Return the [X, Y] coordinate for the center point of the cell that contains the specified text.  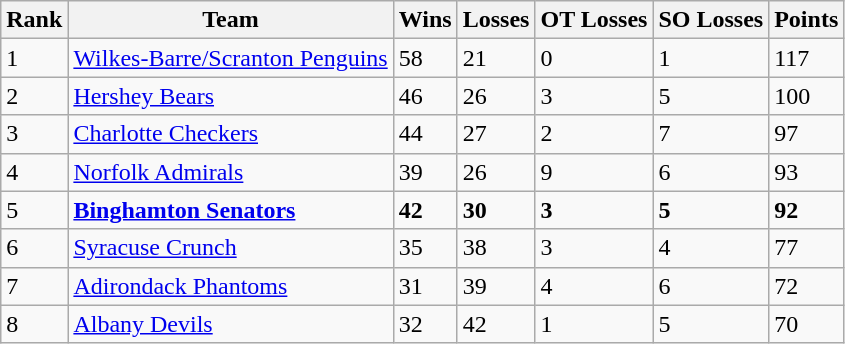
Albany Devils [230, 324]
Rank [34, 20]
Charlotte Checkers [230, 134]
8 [34, 324]
SO Losses [711, 20]
Points [806, 20]
77 [806, 248]
70 [806, 324]
Norfolk Admirals [230, 172]
Losses [496, 20]
Binghamton Senators [230, 210]
OT Losses [594, 20]
38 [496, 248]
30 [496, 210]
0 [594, 58]
Adirondack Phantoms [230, 286]
93 [806, 172]
46 [425, 96]
44 [425, 134]
Team [230, 20]
Syracuse Crunch [230, 248]
100 [806, 96]
58 [425, 58]
31 [425, 286]
72 [806, 286]
35 [425, 248]
117 [806, 58]
Wins [425, 20]
9 [594, 172]
97 [806, 134]
Hershey Bears [230, 96]
32 [425, 324]
21 [496, 58]
Wilkes-Barre/Scranton Penguins [230, 58]
27 [496, 134]
92 [806, 210]
